Search for the cell housing the specified text and yield its [x, y] center coordinate. 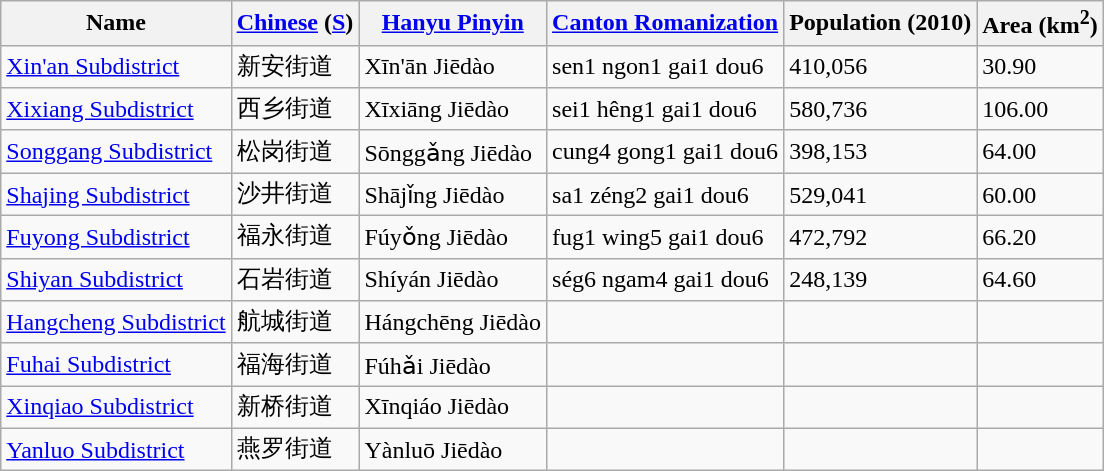
64.60 [1040, 280]
松岗街道 [295, 152]
西乡街道 [295, 110]
Fúhǎi Jiēdào [453, 364]
沙井街道 [295, 194]
Yànluō Jiēdào [453, 450]
Shiyan Subdistrict [116, 280]
Xinqiao Subdistrict [116, 408]
398,153 [880, 152]
ség6 ngam4 gai1 dou6 [666, 280]
航城街道 [295, 322]
新安街道 [295, 66]
Yanluo Subdistrict [116, 450]
Xīnqiáo Jiēdào [453, 408]
580,736 [880, 110]
66.20 [1040, 238]
Shíyán Jiēdào [453, 280]
472,792 [880, 238]
Fuyong Subdistrict [116, 238]
Xīn'ān Jiēdào [453, 66]
Chinese (S) [295, 24]
529,041 [880, 194]
Xīxiāng Jiēdào [453, 110]
福海街道 [295, 364]
Hangcheng Subdistrict [116, 322]
Fúyǒng Jiēdào [453, 238]
106.00 [1040, 110]
sen1 ngon1 gai1 dou6 [666, 66]
60.00 [1040, 194]
248,139 [880, 280]
Canton Romanization [666, 24]
Xixiang Subdistrict [116, 110]
燕罗街道 [295, 450]
Hángchēng Jiēdào [453, 322]
Songgang Subdistrict [116, 152]
Shājǐng Jiēdào [453, 194]
fug1 wing5 gai1 dou6 [666, 238]
Shajing Subdistrict [116, 194]
福永街道 [295, 238]
Sōnggǎng Jiēdào [453, 152]
Area (km2) [1040, 24]
410,056 [880, 66]
Fuhai Subdistrict [116, 364]
sa1 zéng2 gai1 dou6 [666, 194]
64.00 [1040, 152]
sei1 hêng1 gai1 dou6 [666, 110]
30.90 [1040, 66]
Population (2010) [880, 24]
石岩街道 [295, 280]
Xin'an Subdistrict [116, 66]
cung4 gong1 gai1 dou6 [666, 152]
Hanyu Pinyin [453, 24]
Name [116, 24]
新桥街道 [295, 408]
